From the cell containing the given text, extract its center point as [X, Y] coordinate. 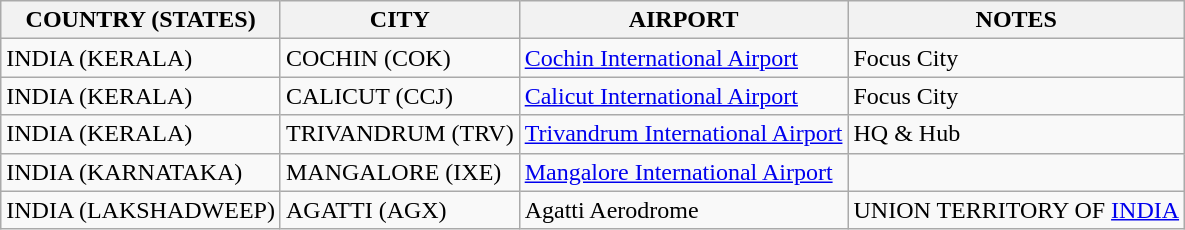
NOTES [1016, 20]
INDIA (KARNATAKA) [141, 172]
CALICUT (CCJ) [400, 96]
MANGALORE (IXE) [400, 172]
AIRPORT [684, 20]
Agatti Aerodrome [684, 210]
TRIVANDRUM (TRV) [400, 134]
Mangalore International Airport [684, 172]
HQ & Hub [1016, 134]
AGATTI (AGX) [400, 210]
COCHIN (COK) [400, 58]
INDIA (LAKSHADWEEP) [141, 210]
COUNTRY (STATES) [141, 20]
UNION TERRITORY OF INDIA [1016, 210]
Trivandrum International Airport [684, 134]
Calicut International Airport [684, 96]
CITY [400, 20]
Cochin International Airport [684, 58]
